Detect which cell encompasses the target text, then output its [X, Y] center coordinate. 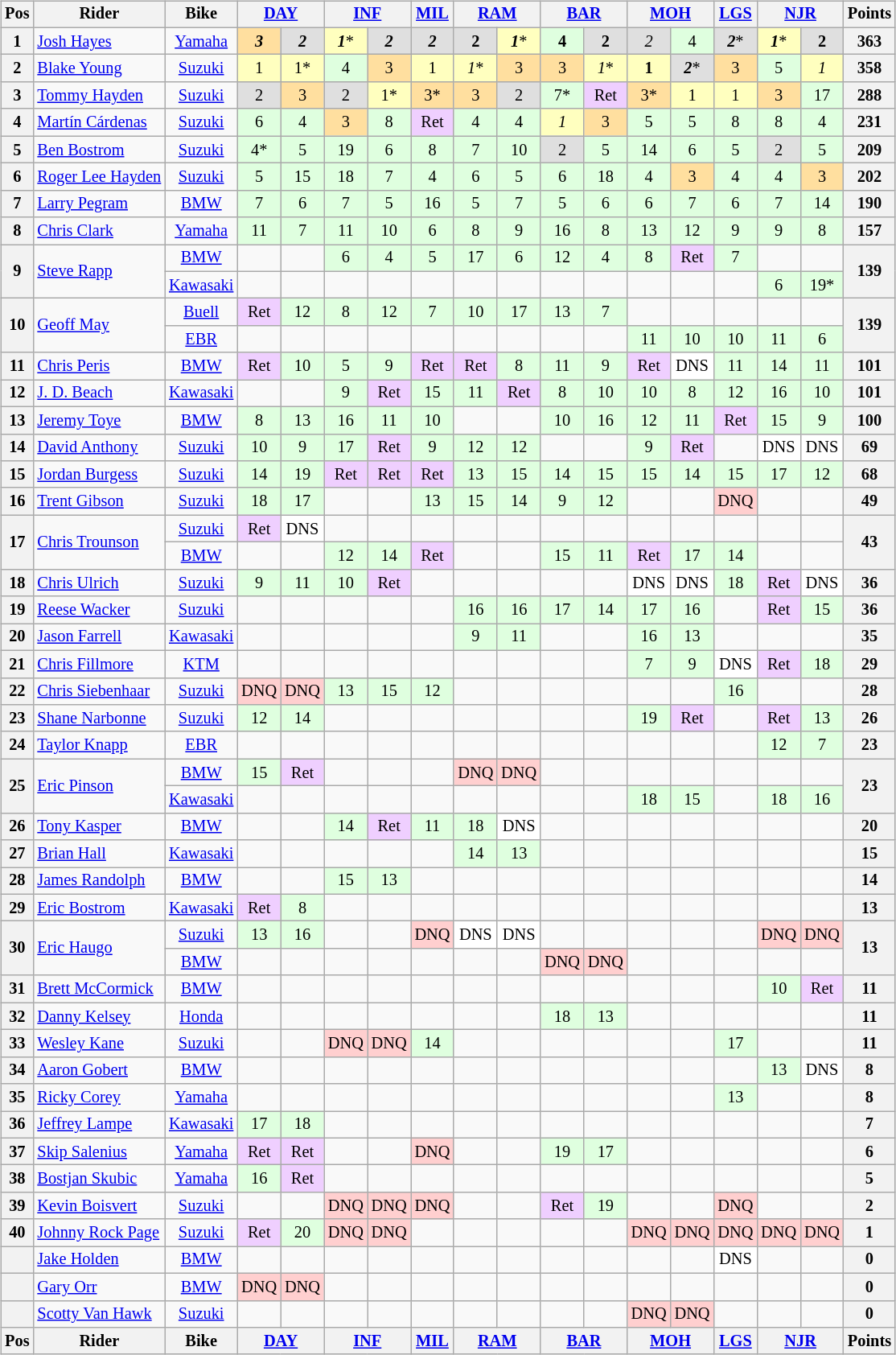
Danny Kelsey [99, 1016]
Ben Bostrom [99, 150]
Bostjan Skubic [99, 1179]
Ricky Corey [99, 1098]
Shane Narbonne [99, 719]
Kevin Boisvert [99, 1206]
Jeffrey Lampe [99, 1125]
Martín Cárdenas [99, 122]
Gary Orr [99, 1287]
37 [17, 1151]
34 [17, 1070]
Steve Rapp [99, 272]
Geoff May [99, 325]
68 [869, 475]
7* [562, 96]
231 [869, 122]
32 [17, 1016]
Blake Young [99, 68]
Eric Bostrom [99, 908]
Jeremy Toye [99, 420]
Aaron Gobert [99, 1070]
21 [17, 664]
358 [869, 68]
24 [17, 745]
Jason Farrell [99, 637]
363 [869, 41]
202 [869, 177]
31 [17, 989]
100 [869, 420]
40 [17, 1233]
39 [17, 1206]
288 [869, 96]
30 [17, 948]
Chris Clark [99, 231]
J. D. Beach [99, 393]
Jake Holden [99, 1260]
Eric Pinson [99, 785]
Tommy Hayden [99, 96]
Brett McCormick [99, 989]
Chris Ulrich [99, 583]
43 [869, 542]
Chris Fillmore [99, 664]
Buell [201, 312]
David Anthony [99, 447]
157 [869, 231]
69 [869, 447]
38 [17, 1179]
Honda [201, 1016]
KTM [201, 664]
Taylor Knapp [99, 745]
33 [17, 1044]
Brian Hall [99, 854]
22 [17, 691]
190 [869, 204]
Larry Pegram [99, 204]
19* [822, 285]
209 [869, 150]
Eric Haugo [99, 948]
Chris Siebenhaar [99, 691]
49 [869, 501]
Scotty Van Hawk [99, 1314]
Trent Gibson [99, 501]
Reese Wacker [99, 610]
Tony Kasper [99, 826]
25 [17, 785]
Josh Hayes [99, 41]
4* [259, 150]
Chris Peris [99, 366]
Roger Lee Hayden [99, 177]
James Randolph [99, 881]
Jordan Burgess [99, 475]
27 [17, 854]
Johnny Rock Page [99, 1233]
Wesley Kane [99, 1044]
Skip Salenius [99, 1151]
Chris Trounson [99, 542]
